Identify which cell holds the provided text, then report its [X, Y] central coordinate. 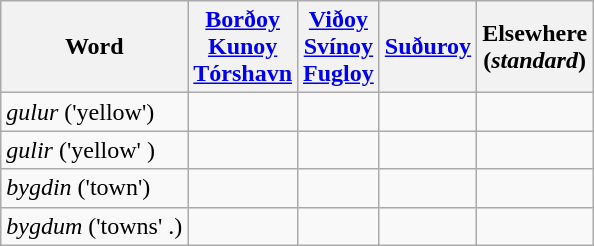
BorðoyKunoyTórshavn [243, 47]
gulur ('yellow') [94, 112]
bygdum ('towns' .) [94, 226]
bygdin ('town') [94, 188]
Elsewhere(standard) [535, 47]
Suðuroy [428, 47]
gulir ('yellow' ) [94, 150]
Word [94, 47]
ViðoySvínoyFugloy [339, 47]
